Find where the given text appears and provide that cell's center as (X, Y) coordinate. 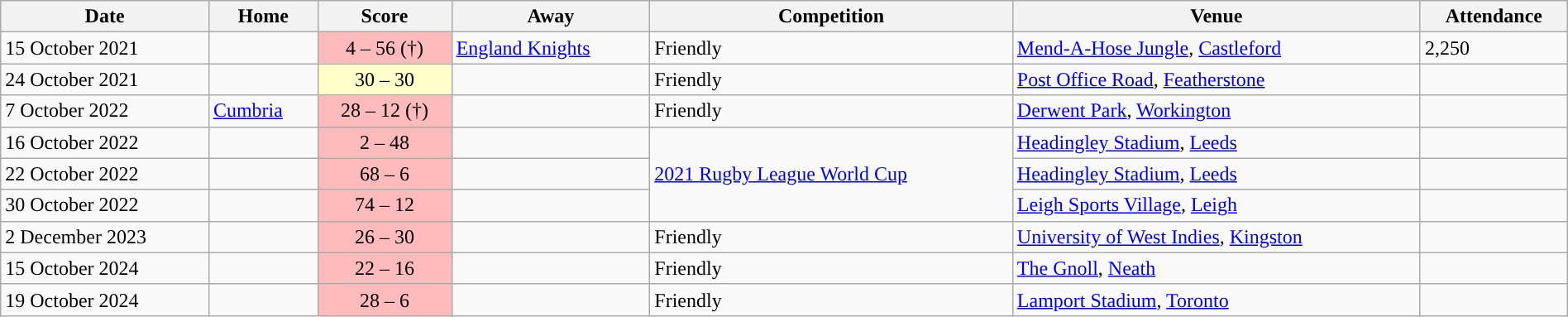
Cumbria (263, 111)
2,250 (1494, 48)
Venue (1216, 17)
19 October 2024 (105, 300)
15 October 2024 (105, 268)
Score (385, 17)
15 October 2021 (105, 48)
Lamport Stadium, Toronto (1216, 300)
7 October 2022 (105, 111)
Derwent Park, Workington (1216, 111)
26 – 30 (385, 237)
Competition (832, 17)
68 – 6 (385, 174)
16 October 2022 (105, 142)
Mend-A-Hose Jungle, Castleford (1216, 48)
22 – 16 (385, 268)
74 – 12 (385, 205)
30 – 30 (385, 79)
Date (105, 17)
The Gnoll, Neath (1216, 268)
30 October 2022 (105, 205)
Away (551, 17)
University of West Indies, Kingston (1216, 237)
Leigh Sports Village, Leigh (1216, 205)
2 – 48 (385, 142)
Post Office Road, Featherstone (1216, 79)
2 December 2023 (105, 237)
2021 Rugby League World Cup (832, 174)
28 – 6 (385, 300)
England Knights (551, 48)
4 – 56 (†) (385, 48)
28 – 12 (†) (385, 111)
22 October 2022 (105, 174)
24 October 2021 (105, 79)
Attendance (1494, 17)
Home (263, 17)
